Pinpoint the cell where the given text exists, returning its [x, y] midpoint coordinate. 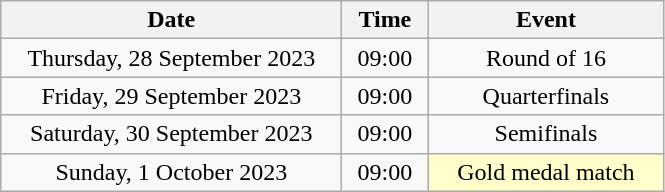
Gold medal match [546, 172]
Quarterfinals [546, 96]
Saturday, 30 September 2023 [172, 134]
Round of 16 [546, 58]
Date [172, 20]
Time [385, 20]
Semifinals [546, 134]
Event [546, 20]
Sunday, 1 October 2023 [172, 172]
Thursday, 28 September 2023 [172, 58]
Friday, 29 September 2023 [172, 96]
